Scan for the cell matching the given text and deliver its (X, Y) coordinate at center. 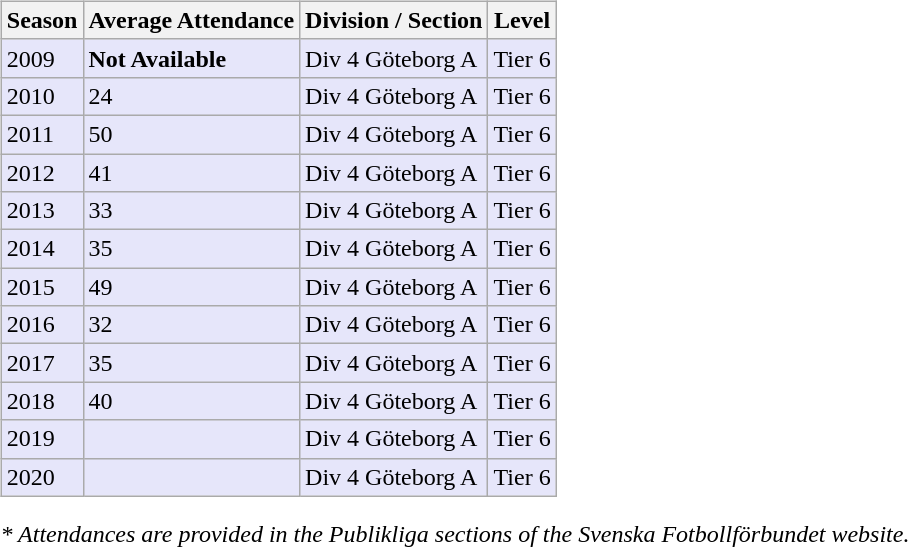
Not Available (192, 58)
Average Attendance (192, 20)
2017 (42, 363)
41 (192, 173)
Level (522, 20)
2015 (42, 287)
2020 (42, 477)
2009 (42, 58)
2016 (42, 325)
2012 (42, 173)
33 (192, 211)
2010 (42, 96)
2019 (42, 439)
40 (192, 401)
2018 (42, 401)
50 (192, 134)
Season (42, 20)
24 (192, 96)
2014 (42, 249)
2011 (42, 134)
49 (192, 287)
2013 (42, 211)
Division / Section (394, 20)
32 (192, 325)
